Extract the [X, Y] coordinate from the center of the cell holding the provided text.  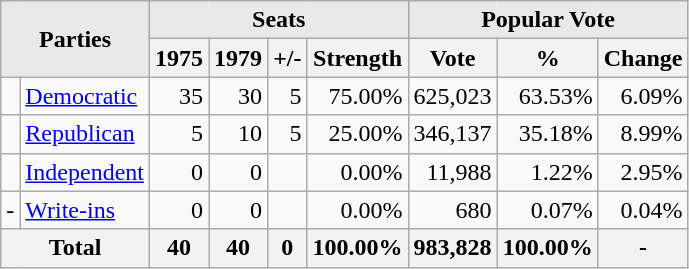
Vote [452, 58]
11,988 [452, 172]
Republican [85, 134]
63.53% [548, 96]
Democratic [85, 96]
6.09% [643, 96]
% [548, 58]
680 [452, 210]
625,023 [452, 96]
1979 [238, 58]
Seats [278, 20]
Parties [76, 39]
35.18% [548, 134]
Popular Vote [548, 20]
Change [643, 58]
1975 [178, 58]
35 [178, 96]
983,828 [452, 248]
0.04% [643, 210]
Total [76, 248]
346,137 [452, 134]
2.95% [643, 172]
10 [238, 134]
+/- [288, 58]
25.00% [358, 134]
1.22% [548, 172]
8.99% [643, 134]
30 [238, 96]
Strength [358, 58]
75.00% [358, 96]
Write-ins [85, 210]
0.07% [548, 210]
Independent [85, 172]
